Find where the given text appears and provide that cell's center as (x, y) coordinate. 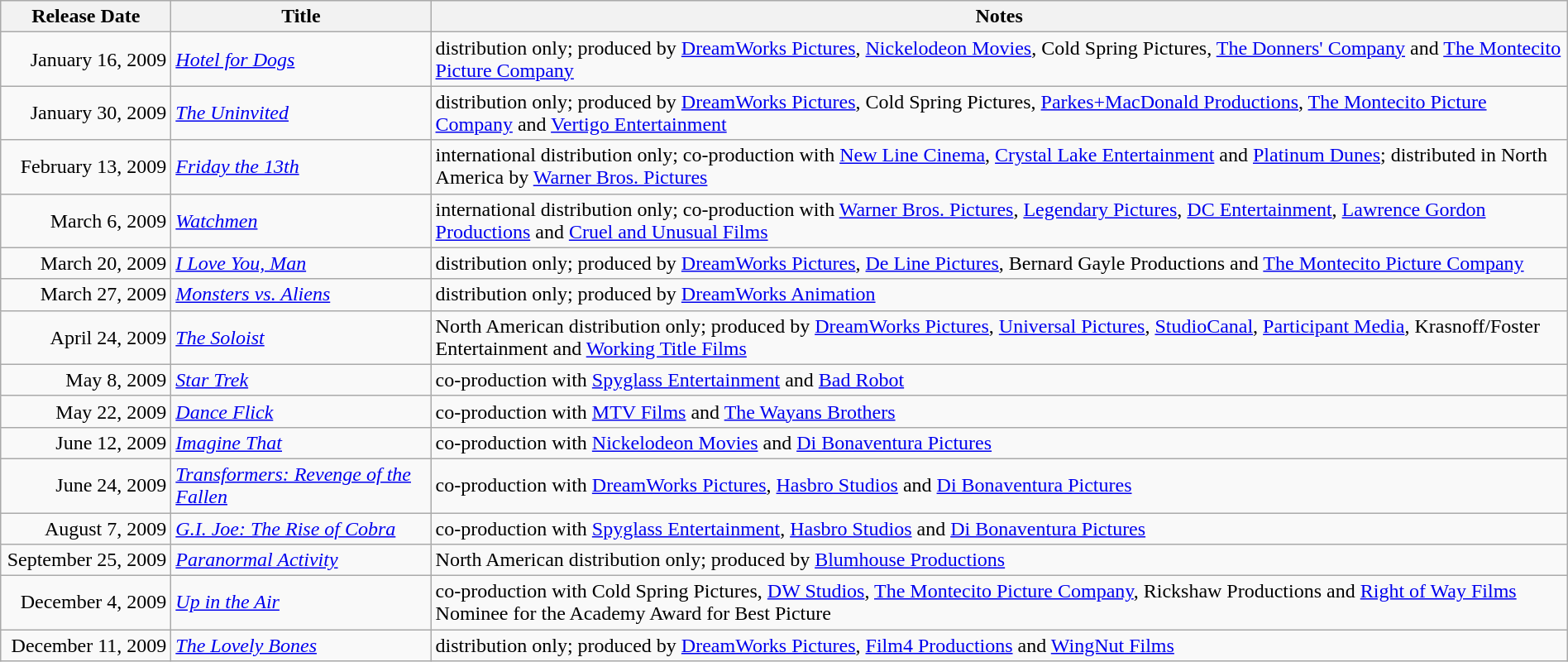
Star Trek (301, 380)
Dance Flick (301, 411)
Notes (999, 17)
June 12, 2009 (86, 443)
distribution only; produced by DreamWorks Pictures, De Line Pictures, Bernard Gayle Productions and The Montecito Picture Company (999, 263)
April 24, 2009 (86, 338)
The Uninvited (301, 113)
June 24, 2009 (86, 485)
co-production with Spyglass Entertainment and Bad Robot (999, 380)
distribution only; produced by DreamWorks Animation (999, 295)
The Lovely Bones (301, 645)
co-production with Nickelodeon Movies and Di Bonaventura Pictures (999, 443)
distribution only; produced by DreamWorks Pictures, Nickelodeon Movies, Cold Spring Pictures, The Donners' Company and The Montecito Picture Company (999, 60)
Transformers: Revenge of the Fallen (301, 485)
co-production with DreamWorks Pictures, Hasbro Studios and Di Bonaventura Pictures (999, 485)
distribution only; produced by DreamWorks Pictures, Film4 Productions and WingNut Films (999, 645)
Release Date (86, 17)
Paranormal Activity (301, 560)
co-production with Spyglass Entertainment, Hasbro Studios and Di Bonaventura Pictures (999, 529)
Hotel for Dogs (301, 60)
May 22, 2009 (86, 411)
Title (301, 17)
The Soloist (301, 338)
December 4, 2009 (86, 602)
January 16, 2009 (86, 60)
Imagine That (301, 443)
Monsters vs. Aliens (301, 295)
I Love You, Man (301, 263)
Watchmen (301, 220)
January 30, 2009 (86, 113)
August 7, 2009 (86, 529)
December 11, 2009 (86, 645)
March 20, 2009 (86, 263)
February 13, 2009 (86, 167)
North American distribution only; produced by Blumhouse Productions (999, 560)
September 25, 2009 (86, 560)
Up in the Air (301, 602)
co-production with MTV Films and The Wayans Brothers (999, 411)
Friday the 13th (301, 167)
May 8, 2009 (86, 380)
G.I. Joe: The Rise of Cobra (301, 529)
March 6, 2009 (86, 220)
March 27, 2009 (86, 295)
